Identify which cell holds the provided text, then report its [X, Y] central coordinate. 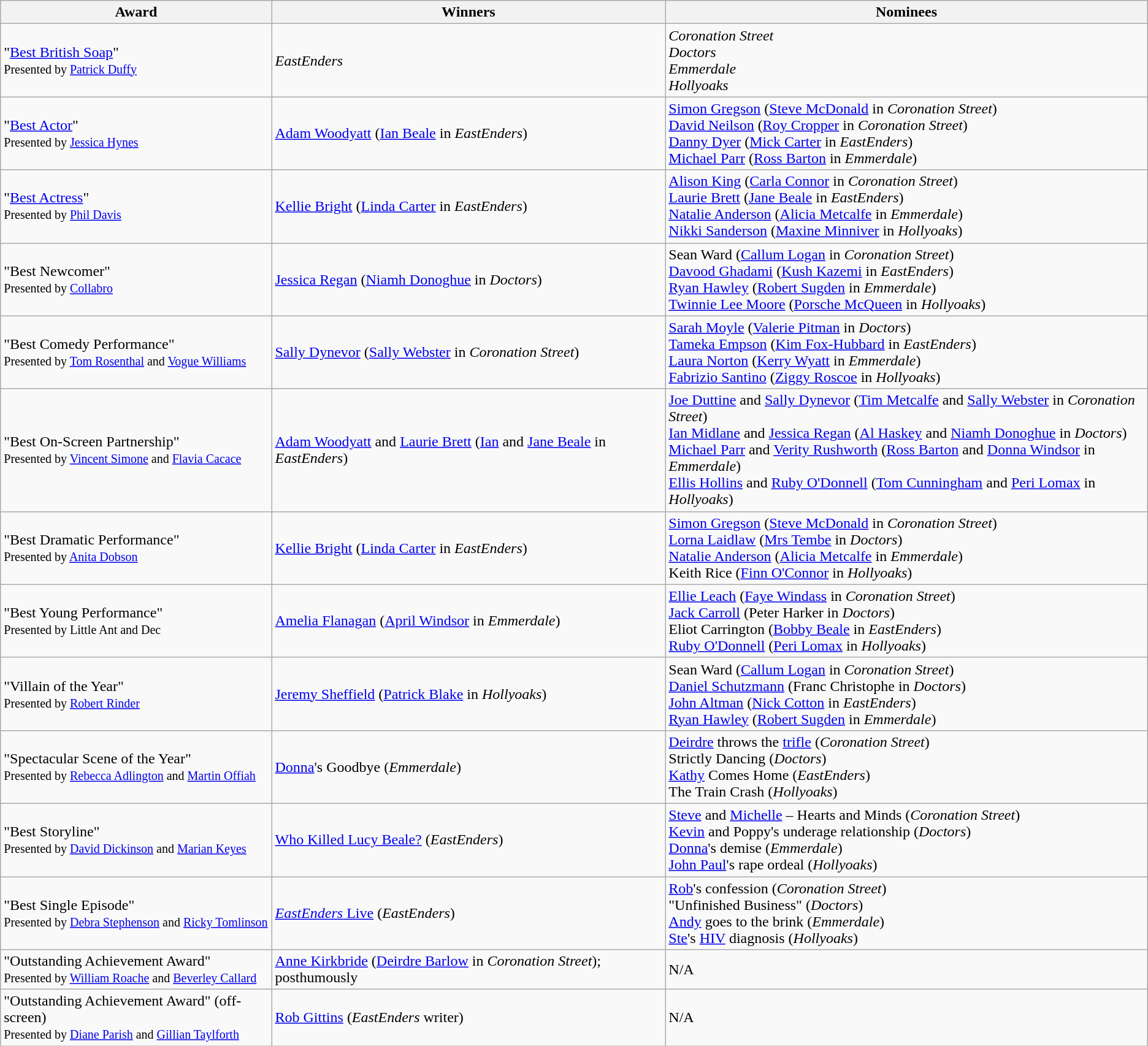
Jessica Regan (Niamh Donoghue in Doctors) [469, 280]
Deirdre throws the trifle (Coronation Street)Strictly Dancing (Doctors)Kathy Comes Home (EastEnders)The Train Crash (Hollyoaks) [906, 766]
Amelia Flanagan (April Windsor in Emmerdale) [469, 620]
"Best British Soap"Presented by Patrick Duffy [136, 60]
"Best Storyline"Presented by David Dickinson and Marian Keyes [136, 840]
"Best On-Screen Partnership"Presented by Vincent Simone and Flavia Cacace [136, 450]
Rob's confession (Coronation Street)"Unfinished Business" (Doctors)Andy goes to the brink (Emmerdale)Ste's HIV diagnosis (Hollyoaks) [906, 914]
Donna's Goodbye (Emmerdale) [469, 766]
Rob Gittins (EastEnders writer) [469, 1018]
Nominees [906, 12]
Adam Woodyatt and Laurie Brett (Ian and Jane Beale in EastEnders) [469, 450]
"Outstanding Achievement Award"Presented by William Roache and Beverley Callard [136, 970]
"Best Dramatic Performance"Presented by Anita Dobson [136, 548]
"Spectacular Scene of the Year"Presented by Rebecca Adlington and Martin Offiah [136, 766]
Adam Woodyatt (Ian Beale in EastEnders) [469, 134]
Sally Dynevor (Sally Webster in Coronation Street) [469, 352]
"Villain of the Year"Presented by Robert Rinder [136, 694]
"Best Newcomer"Presented by Collabro [136, 280]
"Best Comedy Performance"Presented by Tom Rosenthal and Vogue Williams [136, 352]
"Best Single Episode"Presented by Debra Stephenson and Ricky Tomlinson [136, 914]
"Outstanding Achievement Award" (off-screen)Presented by Diane Parish and Gillian Taylforth [136, 1018]
"Best Actor"Presented by Jessica Hynes [136, 134]
Award [136, 12]
EastEnders Live (EastEnders) [469, 914]
EastEnders [469, 60]
Jeremy Sheffield (Patrick Blake in Hollyoaks) [469, 694]
"Best Young Performance"Presented by Little Ant and Dec [136, 620]
Winners [469, 12]
"Best Actress"Presented by Phil Davis [136, 206]
Anne Kirkbride (Deirdre Barlow in Coronation Street); posthumously [469, 970]
Who Killed Lucy Beale? (EastEnders) [469, 840]
Coronation StreetDoctorsEmmerdaleHollyoaks [906, 60]
